Detect which cell encompasses the target text, then output its [x, y] center coordinate. 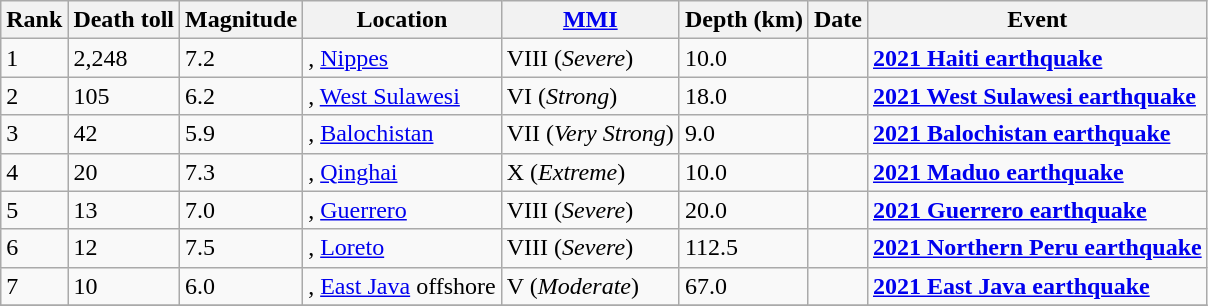
9.0 [744, 134]
20.0 [744, 210]
5 [34, 210]
13 [124, 210]
6.0 [242, 286]
2021 Guerrero earthquake [1037, 210]
, Guerrero [402, 210]
42 [124, 134]
6 [34, 248]
4 [34, 172]
Location [402, 20]
, East Java offshore [402, 286]
, Balochistan [402, 134]
7.2 [242, 58]
VII (Very Strong) [590, 134]
Magnitude [242, 20]
Rank [34, 20]
V (Moderate) [590, 286]
7 [34, 286]
1 [34, 58]
7.0 [242, 210]
2021 East Java earthquake [1037, 286]
, Loreto [402, 248]
18.0 [744, 96]
2,248 [124, 58]
67.0 [744, 286]
2021 Northern Peru earthquake [1037, 248]
MMI [590, 20]
Depth (km) [744, 20]
2021 Maduo earthquake [1037, 172]
105 [124, 96]
12 [124, 248]
112.5 [744, 248]
Date [838, 20]
5.9 [242, 134]
Death toll [124, 20]
20 [124, 172]
2 [34, 96]
VI (Strong) [590, 96]
2021 Balochistan earthquake [1037, 134]
6.2 [242, 96]
2021 West Sulawesi earthquake [1037, 96]
Event [1037, 20]
10 [124, 286]
3 [34, 134]
2021 Haiti earthquake [1037, 58]
, Qinghai [402, 172]
7.5 [242, 248]
7.3 [242, 172]
, West Sulawesi [402, 96]
, Nippes [402, 58]
X (Extreme) [590, 172]
